Pinpoint the cell where the given text exists, returning its [X, Y] midpoint coordinate. 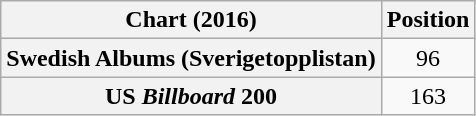
Chart (2016) [191, 20]
Position [428, 20]
96 [428, 58]
US Billboard 200 [191, 96]
Swedish Albums (Sverigetopplistan) [191, 58]
163 [428, 96]
